Extract the [x, y] coordinate from the center of the cell holding the provided text.  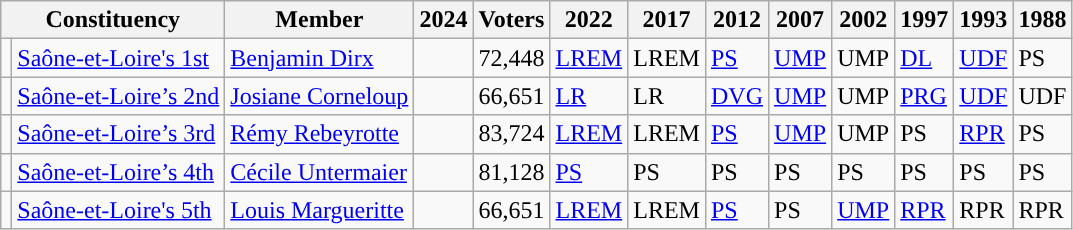
PRG [924, 96]
72,448 [512, 58]
2024 [444, 20]
2002 [864, 20]
2017 [667, 20]
Saône-et-Loire’s 2nd [118, 96]
Member [320, 20]
1988 [1042, 20]
Voters [512, 20]
Louis Margueritte [320, 210]
Rémy Rebeyrotte [320, 134]
Josiane Corneloup [320, 96]
Benjamin Dirx [320, 58]
83,724 [512, 134]
DL [924, 58]
Saône-et-Loire’s 4th [118, 172]
1997 [924, 20]
Saône-et-Loire's 1st [118, 58]
DVG [736, 96]
2022 [589, 20]
Constituency [113, 20]
Saône-et-Loire’s 3rd [118, 134]
81,128 [512, 172]
1993 [984, 20]
2012 [736, 20]
Saône-et-Loire's 5th [118, 210]
2007 [800, 20]
Cécile Untermaier [320, 172]
